Find where the given text appears and provide that cell's center as (x, y) coordinate. 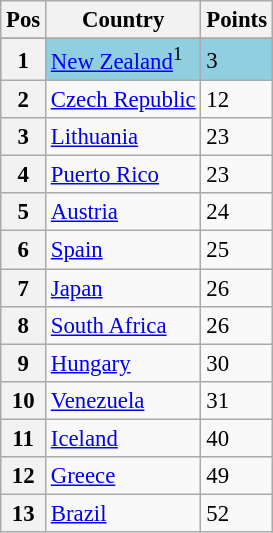
5 (24, 213)
Spain (124, 250)
24 (236, 213)
9 (24, 363)
2 (24, 100)
Japan (124, 288)
Iceland (124, 438)
1 (24, 60)
52 (236, 513)
New Zealand1 (124, 60)
10 (24, 400)
Czech Republic (124, 100)
40 (236, 438)
11 (24, 438)
Hungary (124, 363)
Pos (24, 20)
South Africa (124, 325)
49 (236, 476)
Country (124, 20)
8 (24, 325)
Austria (124, 213)
Lithuania (124, 137)
Puerto Rico (124, 175)
Points (236, 20)
Venezuela (124, 400)
13 (24, 513)
30 (236, 363)
25 (236, 250)
Greece (124, 476)
Brazil (124, 513)
6 (24, 250)
7 (24, 288)
4 (24, 175)
31 (236, 400)
